Determine the (x, y) coordinate at the center of the cell enclosing the given text.  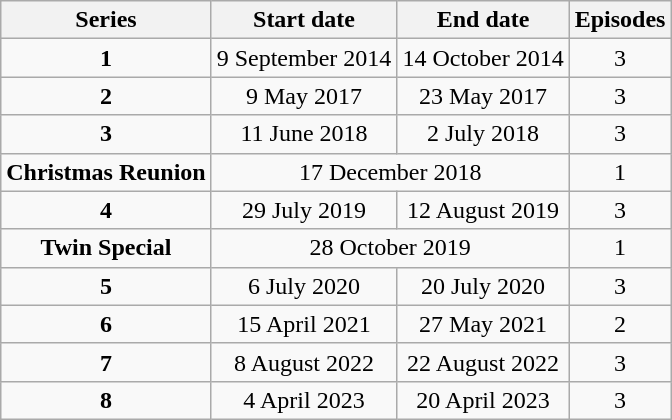
9 May 2017 (304, 96)
15 April 2021 (304, 324)
27 May 2021 (483, 324)
Episodes (620, 20)
20 July 2020 (483, 286)
14 October 2014 (483, 58)
29 July 2019 (304, 210)
12 August 2019 (483, 210)
End date (483, 20)
23 May 2017 (483, 96)
8 (106, 400)
5 (106, 286)
Christmas Reunion (106, 172)
22 August 2022 (483, 362)
6 July 2020 (304, 286)
17 December 2018 (390, 172)
Twin Special (106, 248)
Start date (304, 20)
4 April 2023 (304, 400)
20 April 2023 (483, 400)
8 August 2022 (304, 362)
6 (106, 324)
11 June 2018 (304, 134)
7 (106, 362)
28 October 2019 (390, 248)
4 (106, 210)
9 September 2014 (304, 58)
2 July 2018 (483, 134)
Series (106, 20)
